Output the [x, y] coordinate of the center of the cell containing the given text.  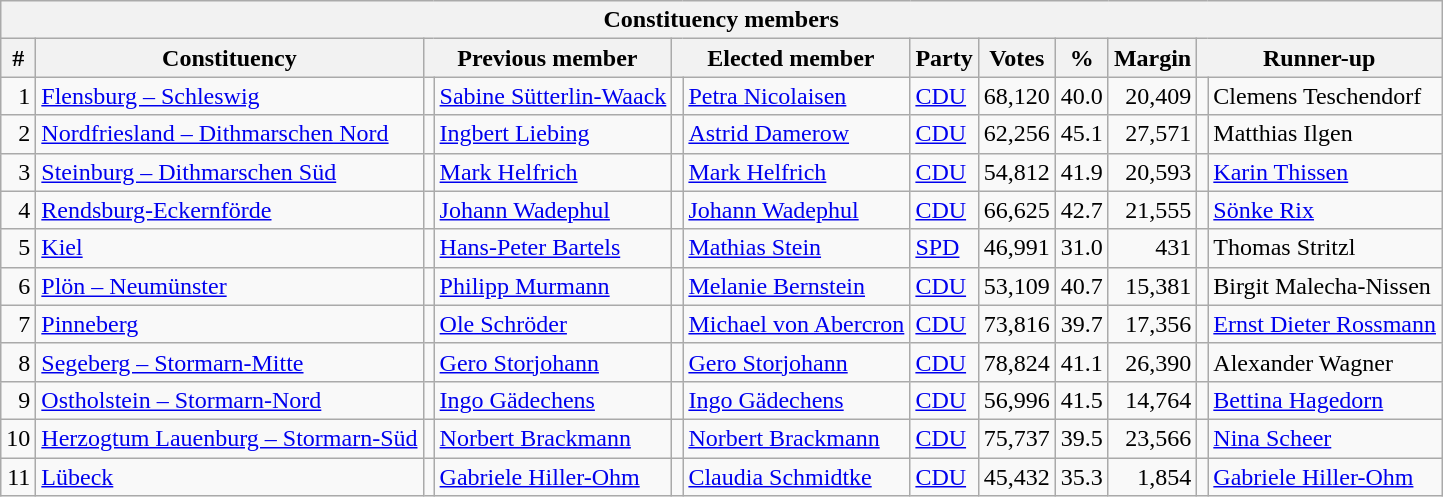
Ole Schröder [553, 324]
4 [18, 210]
Hans-Peter Bartels [553, 248]
66,625 [1016, 210]
26,390 [1152, 362]
Rendsburg-Eckernförde [230, 210]
Ingbert Liebing [553, 134]
Pinneberg [230, 324]
14,764 [1152, 400]
Party [944, 58]
62,256 [1016, 134]
% [1082, 58]
6 [18, 286]
Constituency [230, 58]
10 [18, 438]
40.7 [1082, 286]
11 [18, 477]
20,409 [1152, 96]
73,816 [1016, 324]
# [18, 58]
41.5 [1082, 400]
15,381 [1152, 286]
53,109 [1016, 286]
45,432 [1016, 477]
39.5 [1082, 438]
SPD [944, 248]
3 [18, 172]
Sabine Sütterlin-Waack [553, 96]
Kiel [230, 248]
Clemens Teschendorf [1325, 96]
Claudia Schmidtke [796, 477]
9 [18, 400]
41.1 [1082, 362]
1,854 [1152, 477]
23,566 [1152, 438]
2 [18, 134]
Nordfriesland – Dithmarschen Nord [230, 134]
46,991 [1016, 248]
Birgit Malecha-Nissen [1325, 286]
7 [18, 324]
Elected member [791, 58]
Segeberg – Stormarn-Mitte [230, 362]
8 [18, 362]
31.0 [1082, 248]
21,555 [1152, 210]
Melanie Bernstein [796, 286]
5 [18, 248]
Flensburg – Schleswig [230, 96]
Herzogtum Lauenburg – Stormarn-Süd [230, 438]
Petra Nicolaisen [796, 96]
54,812 [1016, 172]
Matthias Ilgen [1325, 134]
1 [18, 96]
78,824 [1016, 362]
Bettina Hagedorn [1325, 400]
17,356 [1152, 324]
Lübeck [230, 477]
Ernst Dieter Rossmann [1325, 324]
Ostholstein – Stormarn-Nord [230, 400]
68,120 [1016, 96]
Votes [1016, 58]
27,571 [1152, 134]
Runner-up [1320, 58]
Thomas Stritzl [1325, 248]
Mathias Stein [796, 248]
431 [1152, 248]
41.9 [1082, 172]
56,996 [1016, 400]
Astrid Damerow [796, 134]
Michael von Abercron [796, 324]
40.0 [1082, 96]
Karin Thissen [1325, 172]
39.7 [1082, 324]
Constituency members [722, 20]
75,737 [1016, 438]
Nina Scheer [1325, 438]
Philipp Murmann [553, 286]
Margin [1152, 58]
Alexander Wagner [1325, 362]
20,593 [1152, 172]
Plön – Neumünster [230, 286]
Steinburg – Dithmarschen Süd [230, 172]
Previous member [548, 58]
Sönke Rix [1325, 210]
45.1 [1082, 134]
42.7 [1082, 210]
35.3 [1082, 477]
